Search for the cell housing the specified text and yield its [X, Y] center coordinate. 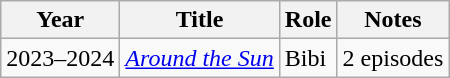
Title [200, 20]
2 episodes [393, 58]
Around the Sun [200, 58]
Bibi [308, 58]
Role [308, 20]
Notes [393, 20]
2023–2024 [60, 58]
Year [60, 20]
